Return (X, Y) of the center of cell containing provided text 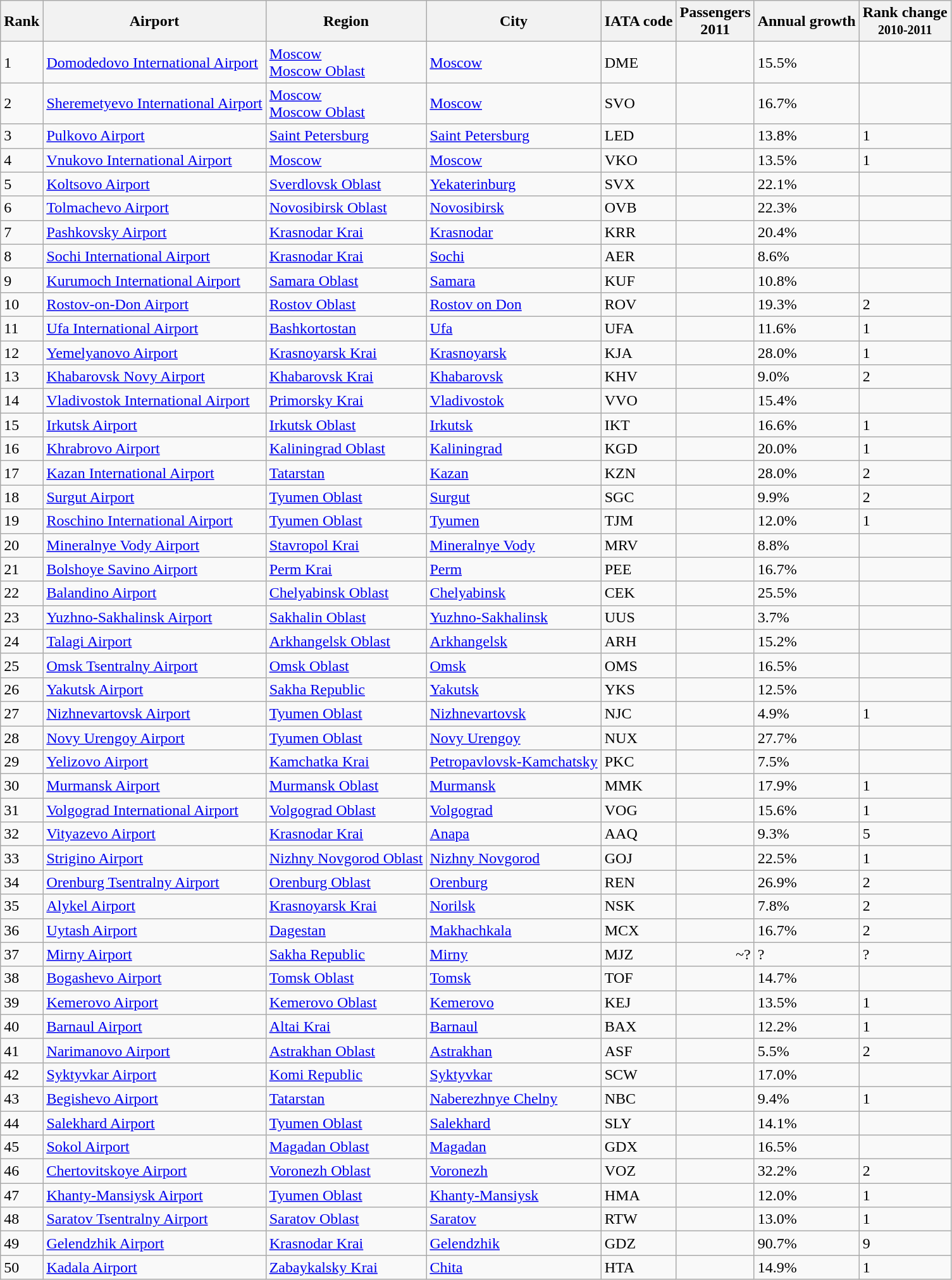
Pulkovo Airport (154, 136)
21 (22, 569)
MRV (639, 545)
15.4% (807, 401)
19 (22, 521)
Primorsky Krai (346, 401)
Rostov-on-Don Airport (154, 304)
8.8% (807, 545)
3.7% (807, 617)
Yekaterinburg (514, 184)
32.2% (807, 1171)
Tomsk Oblast (346, 978)
NUX (639, 738)
17.0% (807, 1074)
5.5% (807, 1050)
MCX (639, 930)
Kemerovo (514, 1002)
NBC (639, 1098)
12 (22, 352)
Novy Urengoy Airport (154, 738)
GDX (639, 1147)
20 (22, 545)
40 (22, 1026)
ASF (639, 1050)
Sochi International Airport (154, 256)
Norilsk (514, 906)
Volgograd (514, 810)
17.9% (807, 786)
Roschino International Airport (154, 521)
UUS (639, 617)
Saratov Tsentralny Airport (154, 1219)
Omsk Tsentralny Airport (154, 665)
20.0% (807, 449)
Vladivostok (514, 401)
Sverdlovsk Oblast (346, 184)
Sochi (514, 256)
Murmansk (514, 786)
Region (346, 22)
Rank change2010-2011 (905, 22)
17 (22, 473)
26.9% (807, 882)
8 (22, 256)
9.4% (807, 1098)
7.5% (807, 762)
Surgut Airport (154, 497)
Koltsovo Airport (154, 184)
44 (22, 1123)
Vladivostok International Airport (154, 401)
30 (22, 786)
Irkutsk (514, 425)
10 (22, 304)
13.8% (807, 136)
Bogashevo Airport (154, 978)
PEE (639, 569)
15.6% (807, 810)
Bolshoye Savino Airport (154, 569)
Balandino Airport (154, 593)
Novosibirsk Oblast (346, 208)
47 (22, 1195)
Kaliningrad Oblast (346, 449)
Yemelyanovo Airport (154, 352)
OVB (639, 208)
Astrakhan Oblast (346, 1050)
KUF (639, 280)
7 (22, 232)
Irkutsk Oblast (346, 425)
HTA (639, 1267)
23 (22, 617)
MMK (639, 786)
VVO (639, 401)
Murmansk Oblast (346, 786)
Nizhny Novgorod (514, 858)
Sheremetyevo International Airport (154, 104)
Mineralnye Vody (514, 545)
13.0% (807, 1219)
Orenburg Oblast (346, 882)
Stavropol Krai (346, 545)
Khabarovsk (514, 377)
Chelyabinsk (514, 593)
3 (22, 136)
39 (22, 1002)
Uytash Airport (154, 930)
28 (22, 738)
Volgograd International Airport (154, 810)
Alykel Airport (154, 906)
Altai Krai (346, 1026)
OMS (639, 665)
22.3% (807, 208)
Syktyvkar (514, 1074)
Domodedovo International Airport (154, 62)
GOJ (639, 858)
UFA (639, 328)
15.5% (807, 62)
18 (22, 497)
10.8% (807, 280)
Yakutsk (514, 689)
13 (22, 377)
33 (22, 858)
Mineralnye Vody Airport (154, 545)
49 (22, 1243)
48 (22, 1219)
42 (22, 1074)
Samara (514, 280)
HMA (639, 1195)
12.5% (807, 689)
Vityazevo Airport (154, 834)
Mirny (514, 954)
12.2% (807, 1026)
LED (639, 136)
Arkhangelsk Oblast (346, 641)
31 (22, 810)
Nizhny Novgorod Oblast (346, 858)
DME (639, 62)
90.7% (807, 1243)
Omsk (514, 665)
Yakutsk Airport (154, 689)
Passengers2011 (715, 22)
Zabaykalsky Krai (346, 1267)
GDZ (639, 1243)
Mirny Airport (154, 954)
16.6% (807, 425)
16 (22, 449)
IATA code (639, 22)
Pashkovsky Airport (154, 232)
SVX (639, 184)
KRR (639, 232)
AER (639, 256)
Voronezh Oblast (346, 1171)
AAQ (639, 834)
Talagi Airport (154, 641)
32 (22, 834)
MJZ (639, 954)
SVO (639, 104)
YKS (639, 689)
15 (22, 425)
14.7% (807, 978)
9.3% (807, 834)
Chelyabinsk Oblast (346, 593)
22.1% (807, 184)
25.5% (807, 593)
Irkutsk Airport (154, 425)
26 (22, 689)
Kamchatka Krai (346, 762)
Chita (514, 1267)
Khanty-Mansiysk Airport (154, 1195)
Gelendzhik (514, 1243)
Komi Republic (346, 1074)
SLY (639, 1123)
Magadan (514, 1147)
9.9% (807, 497)
KZN (639, 473)
8.6% (807, 256)
50 (22, 1267)
41 (22, 1050)
Rostov Oblast (346, 304)
4.9% (807, 713)
Orenburg (514, 882)
KHV (639, 377)
Murmansk Airport (154, 786)
ROV (639, 304)
Saratov (514, 1219)
NJC (639, 713)
TJM (639, 521)
24 (22, 641)
Rostov on Don (514, 304)
Surgut (514, 497)
14.9% (807, 1267)
14.1% (807, 1123)
Airport (154, 22)
Anapa (514, 834)
Khrabrovo Airport (154, 449)
11 (22, 328)
Orenburg Tsentralny Airport (154, 882)
Barnaul Airport (154, 1026)
34 (22, 882)
Nizhnevartovsk Airport (154, 713)
SGC (639, 497)
Krasnodar (514, 232)
Bashkortostan (346, 328)
46 (22, 1171)
Novy Urengoy (514, 738)
ARH (639, 641)
Yuzhno-Sakhalinsk Airport (154, 617)
Astrakhan (514, 1050)
19.3% (807, 304)
Perm Krai (346, 569)
Kazan International Airport (154, 473)
Yuzhno-Sakhalinsk (514, 617)
TOF (639, 978)
Ufa International Airport (154, 328)
Annual growth (807, 22)
VOG (639, 810)
KEJ (639, 1002)
9.0% (807, 377)
37 (22, 954)
25 (22, 665)
22 (22, 593)
38 (22, 978)
Ufa (514, 328)
Khabarovsk Krai (346, 377)
NSK (639, 906)
Volgograd Oblast (346, 810)
KJA (639, 352)
4 (22, 160)
Kurumoch International Airport (154, 280)
CEK (639, 593)
27 (22, 713)
Naberezhnye Chelny (514, 1098)
Makhachkala (514, 930)
BAX (639, 1026)
Sakhalin Oblast (346, 617)
15.2% (807, 641)
Khanty-Mansiysk (514, 1195)
11.6% (807, 328)
Tomsk (514, 978)
Krasnoyarsk (514, 352)
Chertovitskoye Airport (154, 1171)
Magadan Oblast (346, 1147)
45 (22, 1147)
Voronezh (514, 1171)
Rank (22, 22)
RTW (639, 1219)
Khabarovsk Novy Airport (154, 377)
43 (22, 1098)
Gelendzhik Airport (154, 1243)
20.4% (807, 232)
22.5% (807, 858)
IKT (639, 425)
Tyumen (514, 521)
Begishevo Airport (154, 1098)
35 (22, 906)
VOZ (639, 1171)
Salekhard Airport (154, 1123)
Petropavlovsk-Kamchatsky (514, 762)
14 (22, 401)
Tolmachevo Airport (154, 208)
Vnukovo International Airport (154, 160)
Salekhard (514, 1123)
KGD (639, 449)
Kazan (514, 473)
Saratov Oblast (346, 1219)
~? (715, 954)
Kaliningrad (514, 449)
Kadala Airport (154, 1267)
City (514, 22)
Kemerovo Airport (154, 1002)
Yelizovo Airport (154, 762)
Narimanovo Airport (154, 1050)
REN (639, 882)
27.7% (807, 738)
Kemerovo Oblast (346, 1002)
36 (22, 930)
7.8% (807, 906)
Novosibirsk (514, 208)
29 (22, 762)
Nizhnevartovsk (514, 713)
Arkhangelsk (514, 641)
PKC (639, 762)
Barnaul (514, 1026)
VKO (639, 160)
Samara Oblast (346, 280)
Sokol Airport (154, 1147)
Dagestan (346, 930)
Strigino Airport (154, 858)
Syktyvkar Airport (154, 1074)
SCW (639, 1074)
6 (22, 208)
Omsk Oblast (346, 665)
Perm (514, 569)
